Return the [x, y] coordinate for the center point of the cell that contains the specified text.  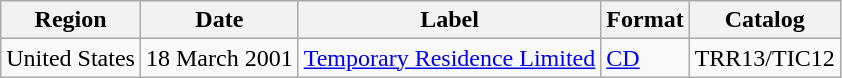
TRR13/TIC12 [764, 58]
Region [71, 20]
18 March 2001 [219, 58]
Date [219, 20]
Label [450, 20]
United States [71, 58]
CD [645, 58]
Catalog [764, 20]
Format [645, 20]
Temporary Residence Limited [450, 58]
